Pinpoint the cell where the given text exists, returning its (X, Y) midpoint coordinate. 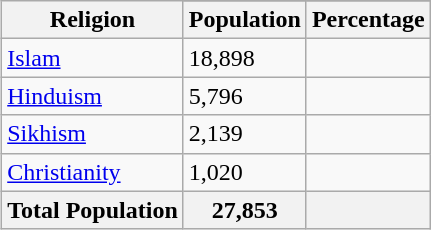
Population (244, 20)
Sikhism (93, 134)
27,853 (244, 210)
Christianity (93, 172)
Islam (93, 58)
1,020 (244, 172)
Percentage (368, 20)
5,796 (244, 96)
Total Population (93, 210)
Religion (93, 20)
Hinduism (93, 96)
18,898 (244, 58)
2,139 (244, 134)
